From the cell containing the given text, extract its center point as [X, Y] coordinate. 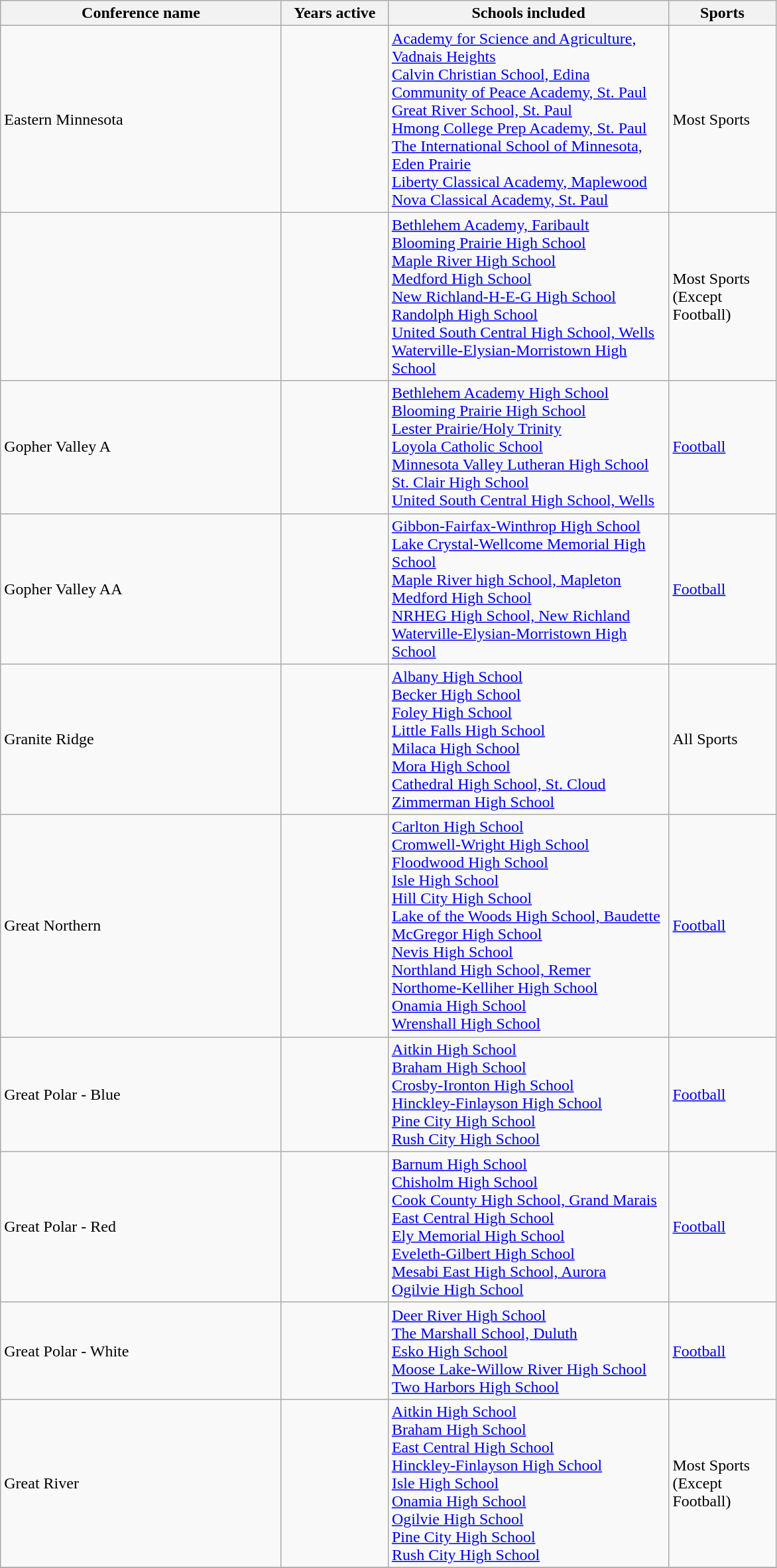
Granite Ridge [141, 739]
Great Polar - Blue [141, 1094]
Years active [334, 13]
Gopher Valley AA [141, 589]
Great Northern [141, 926]
Aitkin High SchoolBraham High SchoolCrosby-Ironton High SchoolHinckley-Finlayson High SchoolPine City High SchoolRush City High School [528, 1094]
Sports [723, 13]
Schools included [528, 13]
Deer River High SchoolThe Marshall School, DuluthEsko High SchoolMoose Lake-Willow River High SchoolTwo Harbors High School [528, 1350]
Great Polar - White [141, 1350]
Great Polar - Red [141, 1227]
All Sports [723, 739]
Conference name [141, 13]
Most Sports [723, 119]
Gopher Valley A [141, 447]
Eastern Minnesota [141, 119]
Great River [141, 1483]
